Identify which cell holds the provided text, then report its [x, y] central coordinate. 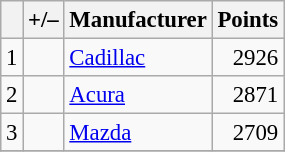
+/– [44, 20]
2871 [248, 95]
2709 [248, 133]
3 [12, 133]
Acura [138, 95]
Points [248, 20]
Manufacturer [138, 20]
2926 [248, 58]
Mazda [138, 133]
2 [12, 95]
Cadillac [138, 58]
1 [12, 58]
